Scan for the cell matching the given text and deliver its [x, y] coordinate at center. 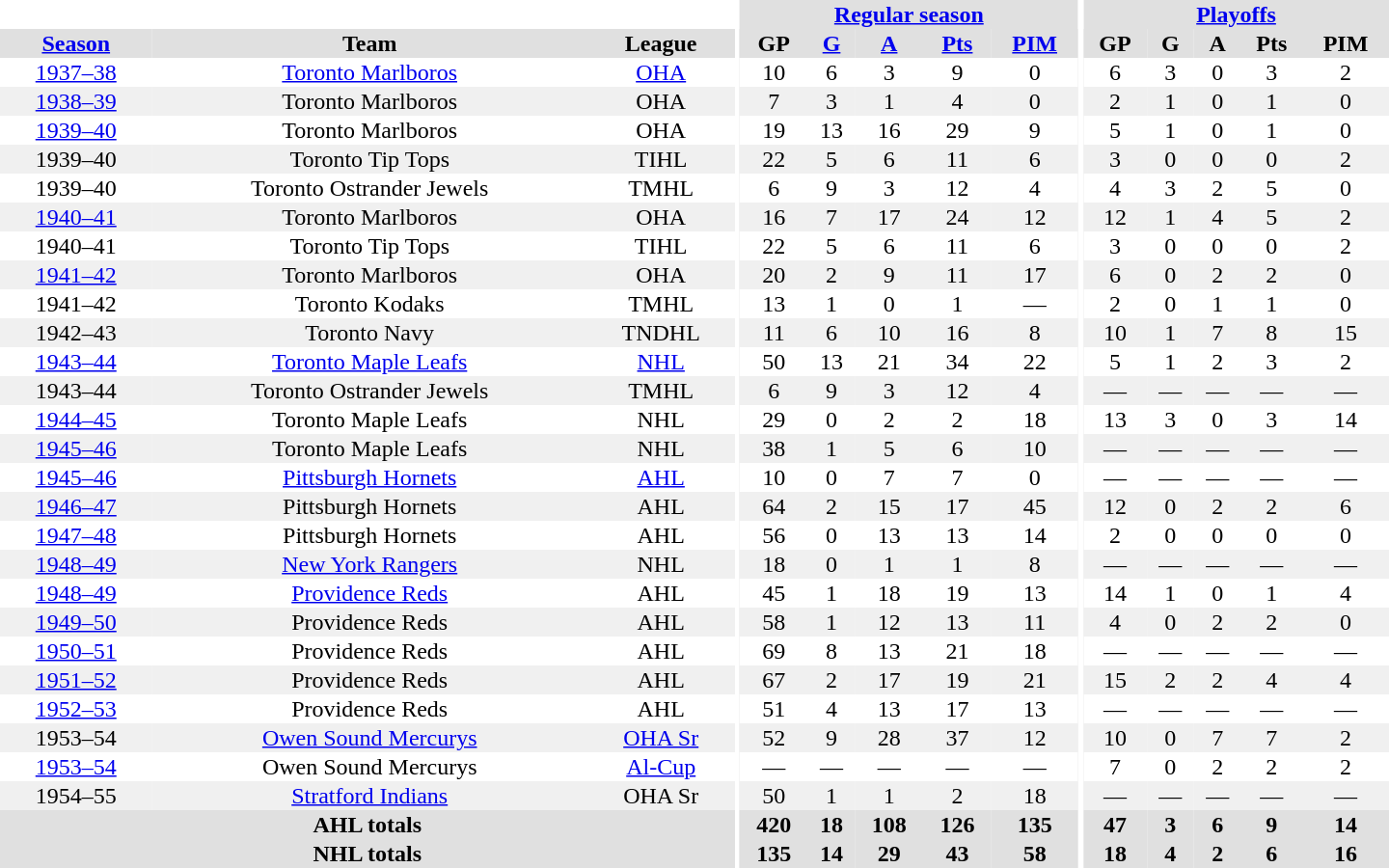
43 [957, 854]
1947–48 [76, 535]
Team [370, 43]
1952–53 [76, 709]
20 [774, 275]
NHL totals [368, 854]
34 [957, 362]
108 [889, 825]
1942–43 [76, 333]
38 [774, 448]
51 [774, 709]
1949–50 [76, 622]
League [662, 43]
Toronto Kodaks [370, 304]
52 [774, 738]
24 [957, 217]
126 [957, 825]
1951–52 [76, 680]
47 [1115, 825]
56 [774, 535]
69 [774, 651]
420 [774, 825]
1944–45 [76, 420]
1946–47 [76, 506]
Al-Cup [662, 767]
Season [76, 43]
1938–39 [76, 101]
37 [957, 738]
Regular season [909, 14]
67 [774, 680]
1950–51 [76, 651]
TNDHL [662, 333]
1954–55 [76, 796]
New York Rangers [370, 564]
AHL totals [368, 825]
64 [774, 506]
Toronto Navy [370, 333]
Stratford Indians [370, 796]
28 [889, 738]
1937–38 [76, 72]
Playoffs [1237, 14]
